Return the (x, y) coordinate for the center point of the cell that contains the specified text.  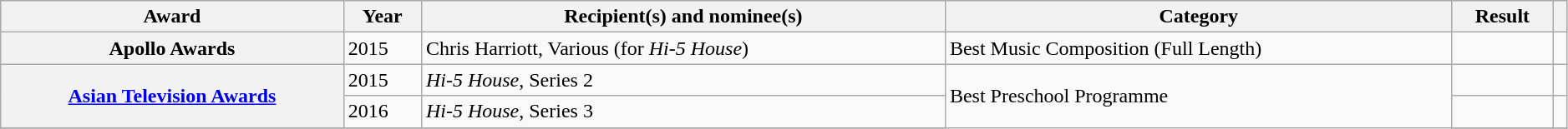
Category (1198, 17)
Chris Harriott, Various (for Hi-5 House) (683, 48)
Apollo Awards (172, 48)
Recipient(s) and nominee(s) (683, 17)
Year (383, 17)
Result (1502, 17)
Best Music Composition (Full Length) (1198, 48)
Best Preschool Programme (1198, 96)
Hi-5 House, Series 2 (683, 80)
Award (172, 17)
Asian Television Awards (172, 96)
2016 (383, 112)
Hi-5 House, Series 3 (683, 112)
